Find where the given text appears and provide that cell's center as (x, y) coordinate. 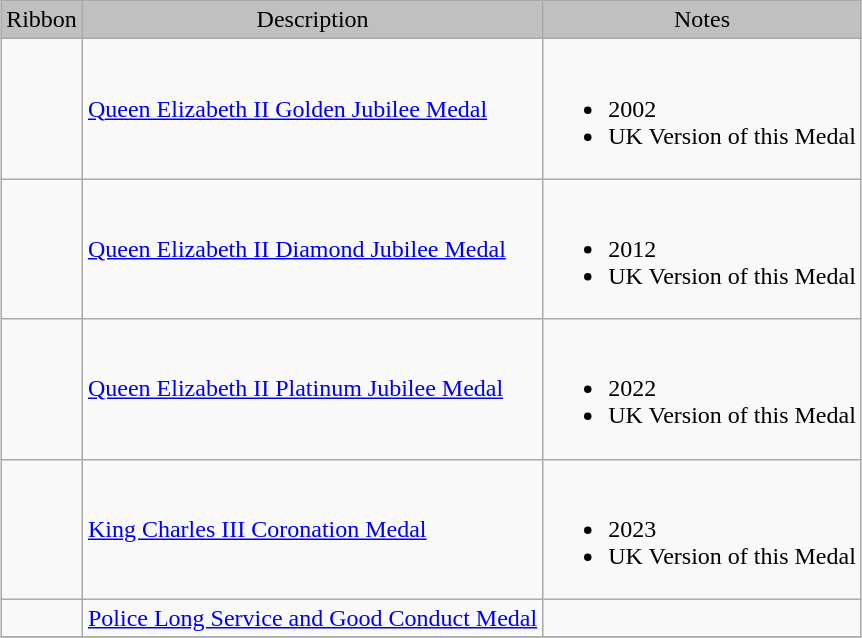
2002UK Version of this Medal (702, 109)
2023UK Version of this Medal (702, 529)
Ribbon (42, 20)
Queen Elizabeth II Golden Jubilee Medal (312, 109)
2012UK Version of this Medal (702, 249)
Queen Elizabeth II Platinum Jubilee Medal (312, 389)
Police Long Service and Good Conduct Medal (312, 618)
King Charles III Coronation Medal (312, 529)
Queen Elizabeth II Diamond Jubilee Medal (312, 249)
Notes (702, 20)
2022UK Version of this Medal (702, 389)
Description (312, 20)
